Search for the cell housing the specified text and yield its [x, y] center coordinate. 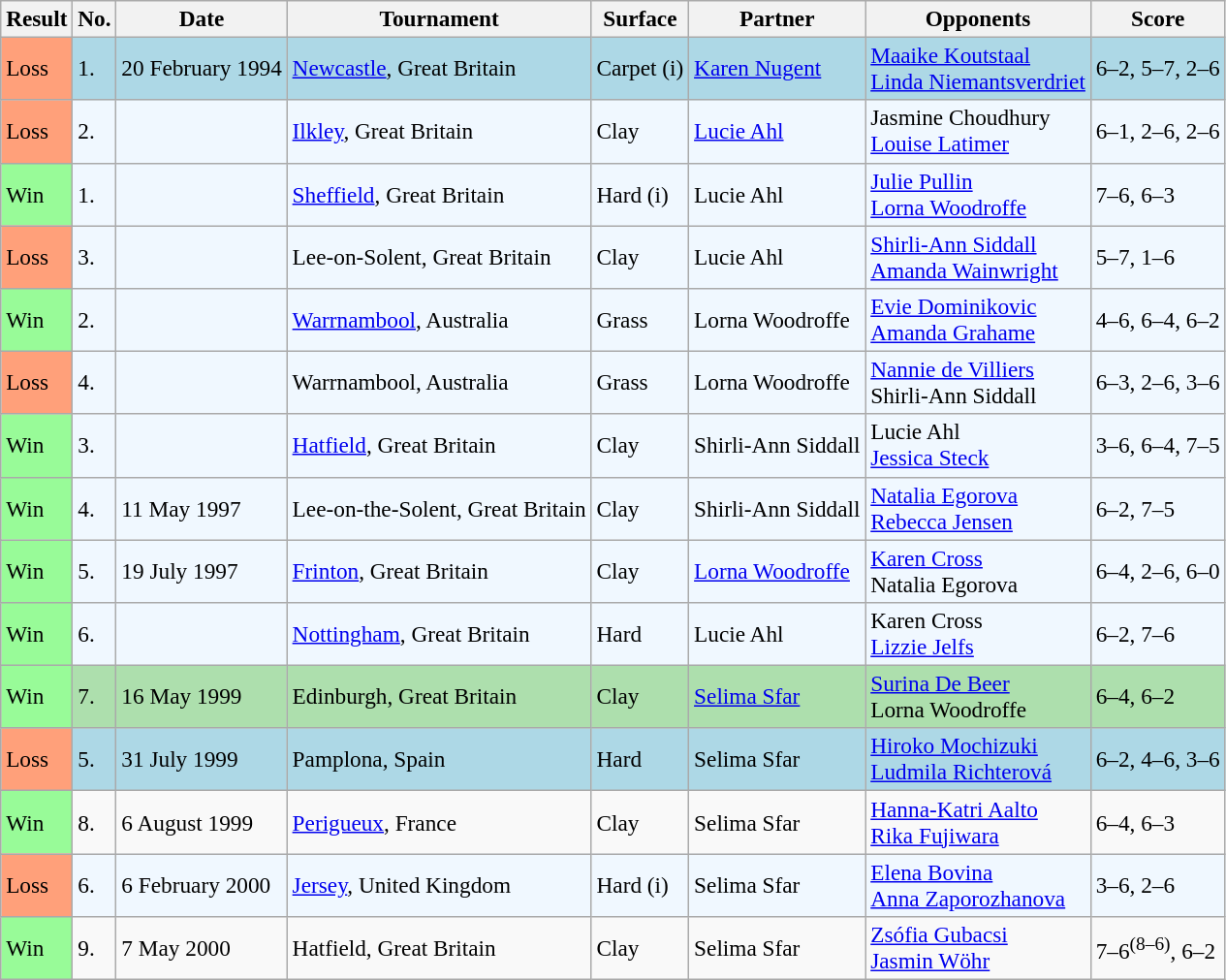
Julie Pullin Lorna Woodroffe [978, 194]
Nannie de Villiers Shirli-Ann Siddall [978, 382]
Ilkley, Great Britain [439, 132]
Tournament [439, 18]
Opponents [978, 18]
Sheffield, Great Britain [439, 194]
6–4, 6–3 [1157, 822]
Jasmine Choudhury Louise Latimer [978, 132]
7 May 2000 [202, 948]
16 May 1999 [202, 696]
Karen Cross Natalia Egorova [978, 570]
3–6, 2–6 [1157, 884]
Newcastle, Great Britain [439, 68]
6 February 2000 [202, 884]
7–6, 6–3 [1157, 194]
11 May 1997 [202, 508]
Elena Bovina Anna Zaporozhanova [978, 884]
Surface [640, 18]
9. [95, 948]
20 February 1994 [202, 68]
5–7, 1–6 [1157, 256]
Natalia Egorova Rebecca Jensen [978, 508]
6–4, 6–2 [1157, 696]
Evie Dominikovic Amanda Grahame [978, 320]
Karen Nugent [777, 68]
Carpet (i) [640, 68]
8. [95, 822]
31 July 1999 [202, 760]
Jersey, United Kingdom [439, 884]
7. [95, 696]
3–6, 6–4, 7–5 [1157, 446]
Perigueux, France [439, 822]
6–1, 2–6, 2–6 [1157, 132]
Zsófia Gubacsi Jasmin Wöhr [978, 948]
6–2, 7–5 [1157, 508]
6–2, 5–7, 2–6 [1157, 68]
Lee-on-Solent, Great Britain [439, 256]
6–2, 7–6 [1157, 634]
7–6(8–6), 6–2 [1157, 948]
Pamplona, Spain [439, 760]
19 July 1997 [202, 570]
Score [1157, 18]
6–3, 2–6, 3–6 [1157, 382]
Lee-on-the-Solent, Great Britain [439, 508]
Hanna-Katri Aalto Rika Fujiwara [978, 822]
Lucie Ahl Jessica Steck [978, 446]
Karen Cross Lizzie Jelfs [978, 634]
Surina De Beer Lorna Woodroffe [978, 696]
Nottingham, Great Britain [439, 634]
Frinton, Great Britain [439, 570]
Result [37, 18]
Maaike Koutstaal Linda Niemantsverdriet [978, 68]
Shirli-Ann Siddall Amanda Wainwright [978, 256]
Date [202, 18]
6–4, 2–6, 6–0 [1157, 570]
Hiroko Mochizuki Ludmila Richterová [978, 760]
6 August 1999 [202, 822]
6–2, 4–6, 3–6 [1157, 760]
No. [95, 18]
Partner [777, 18]
Edinburgh, Great Britain [439, 696]
4–6, 6–4, 6–2 [1157, 320]
